Scan for the cell matching the given text and deliver its (X, Y) coordinate at center. 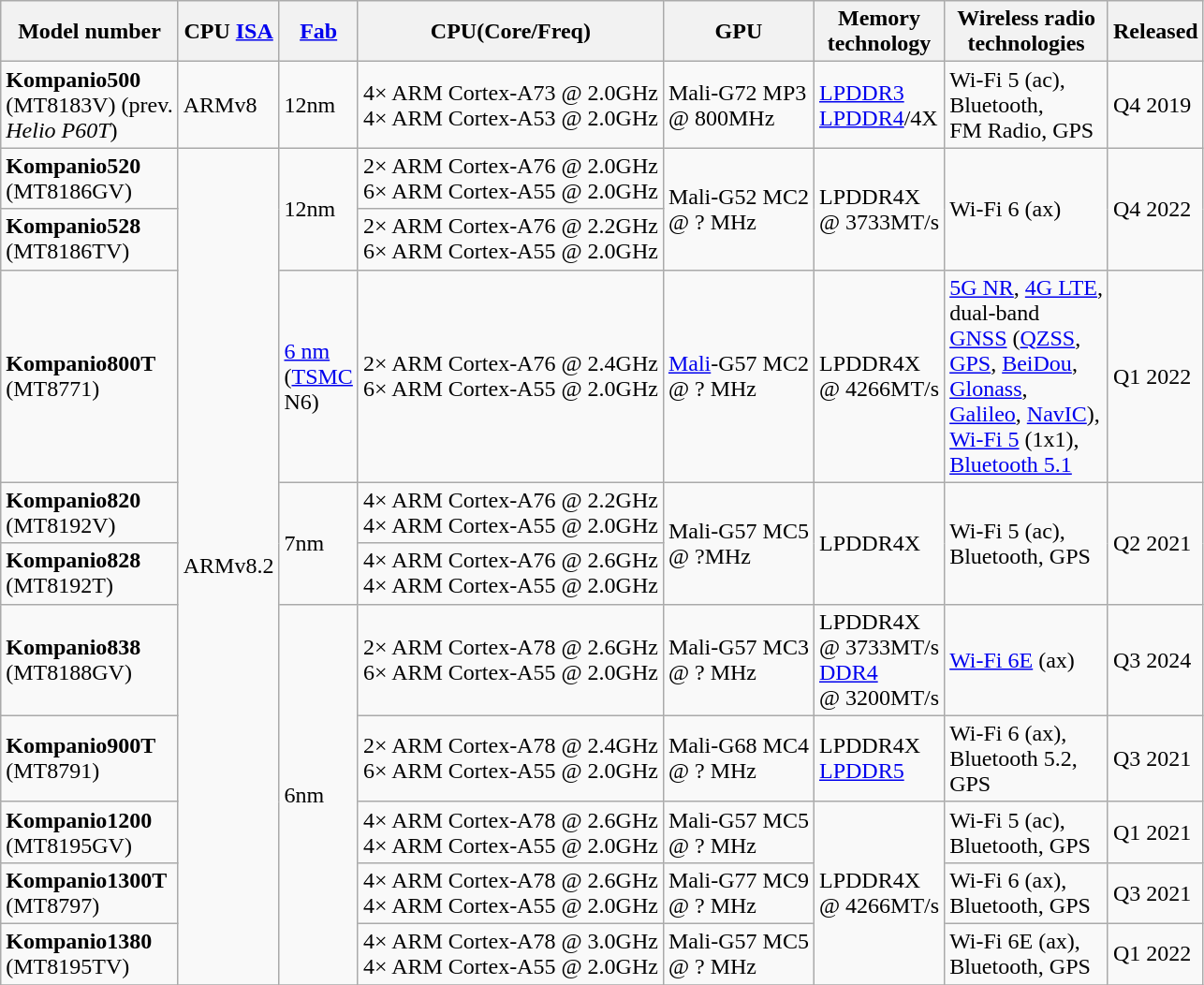
6 nm(TSMC N6) (318, 376)
2× ARM Cortex-A76 @ 2.2GHz 6× ARM Cortex-A55 @ 2.0GHz (510, 240)
Mali-G72 MP3 @ 800MHz (738, 105)
LPDDR4X @ 3733MT/sDDR4@ 3200MT/s (878, 659)
Q4 2022 (1155, 209)
Kompanio1300T(MT8797) (90, 893)
Fab (318, 32)
7nm (318, 543)
Kompanio500(MT8183V) (prev. Helio P60T) (90, 105)
4× ARM Cortex-A78 @ 3.0GHz 4× ARM Cortex-A55 @ 2.0GHz (510, 953)
Model number (90, 32)
CPU(Core/Freq) (510, 32)
4× ARM Cortex-A73 @ 2.0GHz4× ARM Cortex-A53 @ 2.0GHz (510, 105)
Memory technology (878, 32)
2× ARM Cortex-A78 @ 2.4GHz 6× ARM Cortex-A55 @ 2.0GHz (510, 758)
4× ARM Cortex-A76 @ 2.6GHz 4× ARM Cortex-A55 @ 2.0GHz (510, 573)
Wi-Fi 6 (ax), Bluetooth 5.2, GPS (1026, 758)
Wi-Fi 6 (ax), Bluetooth, GPS (1026, 893)
Mali-G77 MC9 @ ? MHz (738, 893)
Kompanio1200(MT8195GV) (90, 831)
2× ARM Cortex-A76 @ 2.0GHz6× ARM Cortex-A55 @ 2.0GHz (510, 178)
Kompanio820(MT8192V) (90, 513)
ARMv8 (228, 105)
Q4 2019 (1155, 105)
LPDDR4XLPDDR5 (878, 758)
Kompanio900T(MT8791) (90, 758)
Released (1155, 32)
LPDDR3LPDDR4/4X (878, 105)
Kompanio520(MT8186GV) (90, 178)
Wi-Fi 6E (ax), Bluetooth, GPS (1026, 953)
GPU (738, 32)
Mali-G57 MC3 @ ? MHz (738, 659)
Kompanio800T(MT8771) (90, 376)
Q3 2024 (1155, 659)
Q1 2021 (1155, 831)
Wi-Fi 6E (ax) (1026, 659)
Mali-G57 MC5 @ ?MHz (738, 543)
Mali-G68 MC4 @ ? MHz (738, 758)
2× ARM Cortex-A78 @ 2.6GHz 6× ARM Cortex-A55 @ 2.0GHz (510, 659)
4× ARM Cortex-A76 @ 2.2GHz 4× ARM Cortex-A55 @ 2.0GHz (510, 513)
Wi-Fi 6 (ax) (1026, 209)
Mali-G52 MC2 @ ? MHz (738, 209)
Q2 2021 (1155, 543)
5G NR, 4G LTE, dual-band GNSS (QZSS, GPS, BeiDou, Glonass, Galileo, NavIC), Wi-Fi 5 (1x1), Bluetooth 5.1 (1026, 376)
LPDDR4X @ 3733MT/s (878, 209)
LPDDR4X (878, 543)
ARMv8.2 (228, 566)
CPU ISA (228, 32)
6nm (318, 794)
Kompanio528(MT8186TV) (90, 240)
Mali-G57 MC2 @ ? MHz (738, 376)
Kompanio838(MT8188GV) (90, 659)
2× ARM Cortex-A76 @ 2.4GHz 6× ARM Cortex-A55 @ 2.0GHz (510, 376)
Kompanio1380(MT8195TV) (90, 953)
Wi-Fi 5 (ac), Bluetooth, FM Radio, GPS (1026, 105)
Wireless radio technologies (1026, 32)
Kompanio828(MT8192T) (90, 573)
